Provide the [X, Y] coordinate of the cell's center where the given text is located.  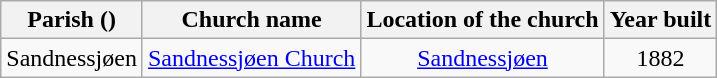
Church name [251, 20]
1882 [660, 58]
Sandnessjøen Church [251, 58]
Location of the church [482, 20]
Parish () [72, 20]
Year built [660, 20]
